Detect which cell encompasses the target text, then output its (X, Y) center coordinate. 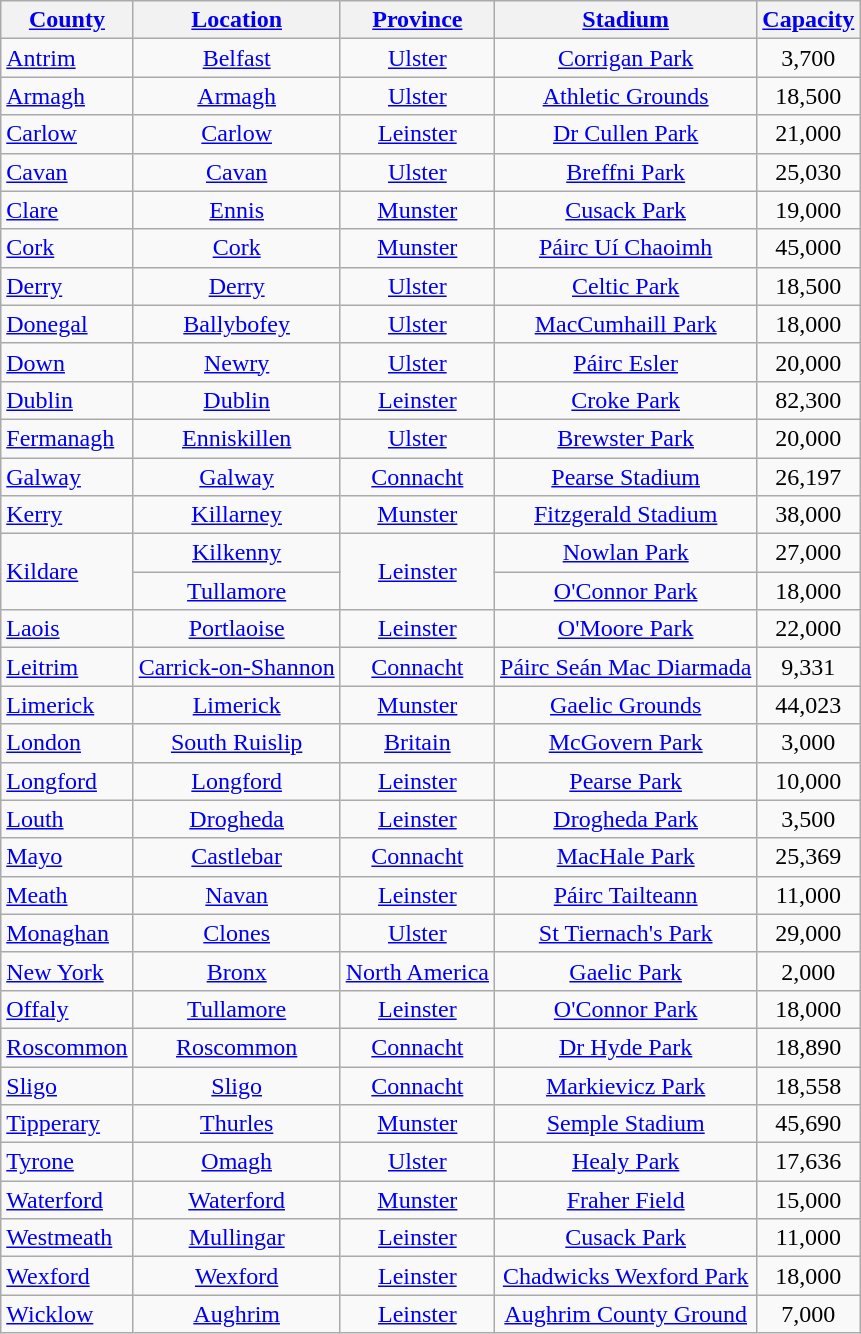
New York (67, 971)
18,558 (808, 1085)
21,000 (808, 134)
Fermanagh (67, 438)
Killarney (236, 515)
O'Moore Park (626, 629)
South Ruislip (236, 743)
County (67, 20)
25,369 (808, 857)
Kildare (67, 572)
Aughrim County Ground (626, 1314)
27,000 (808, 553)
London (67, 743)
38,000 (808, 515)
44,023 (808, 705)
22,000 (808, 629)
Belfast (236, 58)
Bronx (236, 971)
Ennis (236, 210)
Fraher Field (626, 1200)
Páirc Tailteann (626, 895)
Castlebar (236, 857)
Clones (236, 933)
45,000 (808, 248)
Wicklow (67, 1314)
Laois (67, 629)
Mullingar (236, 1238)
MacHale Park (626, 857)
Down (67, 362)
North America (417, 971)
Gaelic Park (626, 971)
Location (236, 20)
Tipperary (67, 1124)
10,000 (808, 781)
Breffni Park (626, 172)
MacCumhaill Park (626, 324)
3,700 (808, 58)
Enniskillen (236, 438)
7,000 (808, 1314)
29,000 (808, 933)
Meath (67, 895)
18,890 (808, 1047)
Donegal (67, 324)
Antrim (67, 58)
Chadwicks Wexford Park (626, 1276)
Leitrim (67, 667)
Aughrim (236, 1314)
Nowlan Park (626, 553)
Navan (236, 895)
Drogheda Park (626, 819)
Stadium (626, 20)
Mayo (67, 857)
Capacity (808, 20)
Dr Hyde Park (626, 1047)
25,030 (808, 172)
Pearse Stadium (626, 477)
Kilkenny (236, 553)
Britain (417, 743)
Offaly (67, 1009)
45,690 (808, 1124)
Páirc Uí Chaoimh (626, 248)
Semple Stadium (626, 1124)
Kerry (67, 515)
Healy Park (626, 1162)
Fitzgerald Stadium (626, 515)
2,000 (808, 971)
Corrigan Park (626, 58)
Páirc Esler (626, 362)
19,000 (808, 210)
Pearse Park (626, 781)
Omagh (236, 1162)
26,197 (808, 477)
Brewster Park (626, 438)
Gaelic Grounds (626, 705)
Dr Cullen Park (626, 134)
Louth (67, 819)
St Tiernach's Park (626, 933)
Carrick-on-Shannon (236, 667)
Croke Park (626, 400)
Markievicz Park (626, 1085)
Clare (67, 210)
Newry (236, 362)
Ballybofey (236, 324)
Drogheda (236, 819)
Athletic Grounds (626, 96)
Westmeath (67, 1238)
McGovern Park (626, 743)
Thurles (236, 1124)
15,000 (808, 1200)
Celtic Park (626, 286)
82,300 (808, 400)
Tyrone (67, 1162)
3,000 (808, 743)
Páirc Seán Mac Diarmada (626, 667)
3,500 (808, 819)
17,636 (808, 1162)
9,331 (808, 667)
Portlaoise (236, 629)
Province (417, 20)
Monaghan (67, 933)
